Search for the cell housing the specified text and yield its (X, Y) center coordinate. 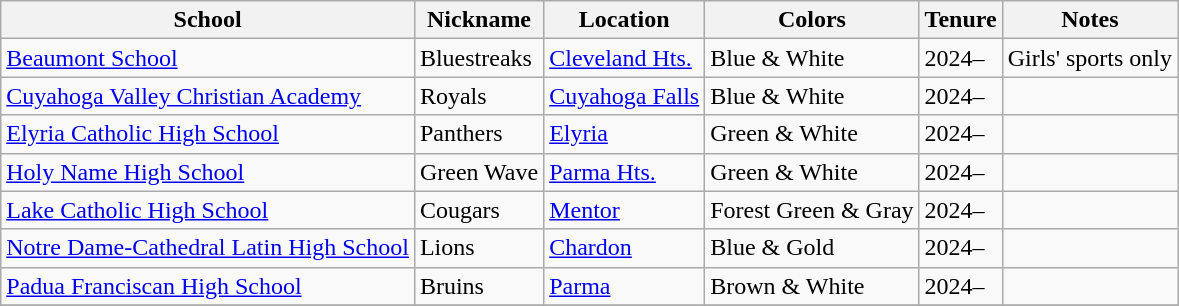
Chardon (624, 248)
School (208, 20)
Girls' sports only (1090, 58)
Padua Franciscan High School (208, 286)
Notes (1090, 20)
Mentor (624, 210)
Cuyahoga Falls (624, 96)
Bruins (478, 286)
Notre Dame-Cathedral Latin High School (208, 248)
Nickname (478, 20)
Parma Hts. (624, 172)
Bluestreaks (478, 58)
Lions (478, 248)
Brown & White (812, 286)
Green Wave (478, 172)
Beaumont School (208, 58)
Forest Green & Gray (812, 210)
Lake Catholic High School (208, 210)
Location (624, 20)
Colors (812, 20)
Elyria Catholic High School (208, 134)
Tenure (960, 20)
Cuyahoga Valley Christian Academy (208, 96)
Blue & Gold (812, 248)
Panthers (478, 134)
Cougars (478, 210)
Royals (478, 96)
Cleveland Hts. (624, 58)
Parma (624, 286)
Elyria (624, 134)
Holy Name High School (208, 172)
